Find where the given text appears and provide that cell's center as [X, Y] coordinate. 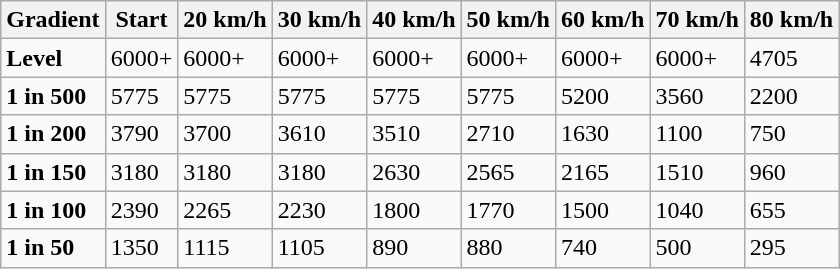
2265 [225, 210]
20 km/h [225, 20]
3790 [142, 134]
1 in 500 [53, 96]
1100 [697, 134]
3510 [414, 134]
1350 [142, 248]
655 [791, 210]
1105 [319, 248]
2230 [319, 210]
1510 [697, 172]
Gradient [53, 20]
1040 [697, 210]
295 [791, 248]
1 in 100 [53, 210]
3610 [319, 134]
5200 [602, 96]
3560 [697, 96]
2630 [414, 172]
70 km/h [697, 20]
3700 [225, 134]
30 km/h [319, 20]
960 [791, 172]
80 km/h [791, 20]
Level [53, 58]
2200 [791, 96]
1770 [508, 210]
1800 [414, 210]
4705 [791, 58]
1115 [225, 248]
1630 [602, 134]
2565 [508, 172]
500 [697, 248]
1 in 150 [53, 172]
880 [508, 248]
Start [142, 20]
60 km/h [602, 20]
740 [602, 248]
1 in 200 [53, 134]
2390 [142, 210]
1 in 50 [53, 248]
1500 [602, 210]
2165 [602, 172]
890 [414, 248]
40 km/h [414, 20]
50 km/h [508, 20]
750 [791, 134]
2710 [508, 134]
